Pinpoint the cell where the given text exists, returning its (x, y) midpoint coordinate. 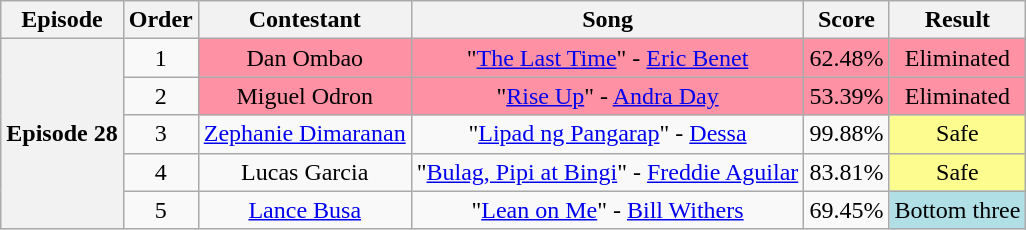
69.45% (846, 210)
Order (160, 20)
"The Last Time" - Eric Benet (608, 58)
"Bulag, Pipi at Bingi" - Freddie Aguilar (608, 172)
Lucas Garcia (304, 172)
Score (846, 20)
Result (958, 20)
"Lean on Me" - Bill Withers (608, 210)
Episode (62, 20)
Miguel Odron (304, 96)
62.48% (846, 58)
4 (160, 172)
"Rise Up" - Andra Day (608, 96)
3 (160, 134)
Song (608, 20)
"Lipad ng Pangarap" - Dessa (608, 134)
Bottom three (958, 210)
83.81% (846, 172)
53.39% (846, 96)
Contestant (304, 20)
2 (160, 96)
5 (160, 210)
Dan Ombao (304, 58)
99.88% (846, 134)
1 (160, 58)
Episode 28 (62, 134)
Zephanie Dimaranan (304, 134)
Lance Busa (304, 210)
